Search for the cell housing the specified text and yield its (x, y) center coordinate. 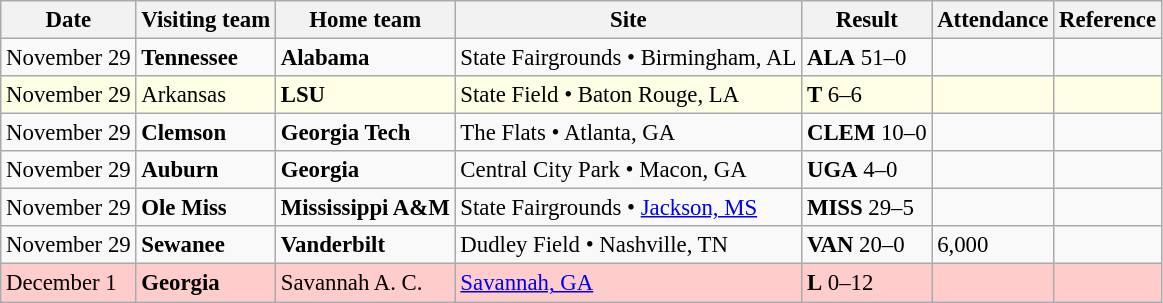
Visiting team (206, 20)
Sewanee (206, 245)
ALA 51–0 (867, 58)
MISS 29–5 (867, 208)
VAN 20–0 (867, 245)
Savannah A. C. (365, 283)
Reference (1108, 20)
Clemson (206, 133)
Georgia Tech (365, 133)
Savannah, GA (628, 283)
Tennessee (206, 58)
State Field • Baton Rouge, LA (628, 95)
Central City Park • Macon, GA (628, 170)
Result (867, 20)
CLEM 10–0 (867, 133)
State Fairgrounds • Birmingham, AL (628, 58)
6,000 (993, 245)
Vanderbilt (365, 245)
December 1 (68, 283)
Ole Miss (206, 208)
Arkansas (206, 95)
Dudley Field • Nashville, TN (628, 245)
Date (68, 20)
Mississippi A&M (365, 208)
L 0–12 (867, 283)
State Fairgrounds • Jackson, MS (628, 208)
Auburn (206, 170)
LSU (365, 95)
Home team (365, 20)
The Flats • Atlanta, GA (628, 133)
UGA 4–0 (867, 170)
Attendance (993, 20)
Site (628, 20)
T 6–6 (867, 95)
Alabama (365, 58)
